Return the [X, Y] coordinate for the center point of the cell that contains the specified text.  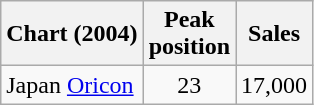
Chart (2004) [72, 34]
17,000 [274, 85]
Sales [274, 34]
Peakposition [189, 34]
23 [189, 85]
Japan Oricon [72, 85]
